From the cell containing the given text, extract its center point as [x, y] coordinate. 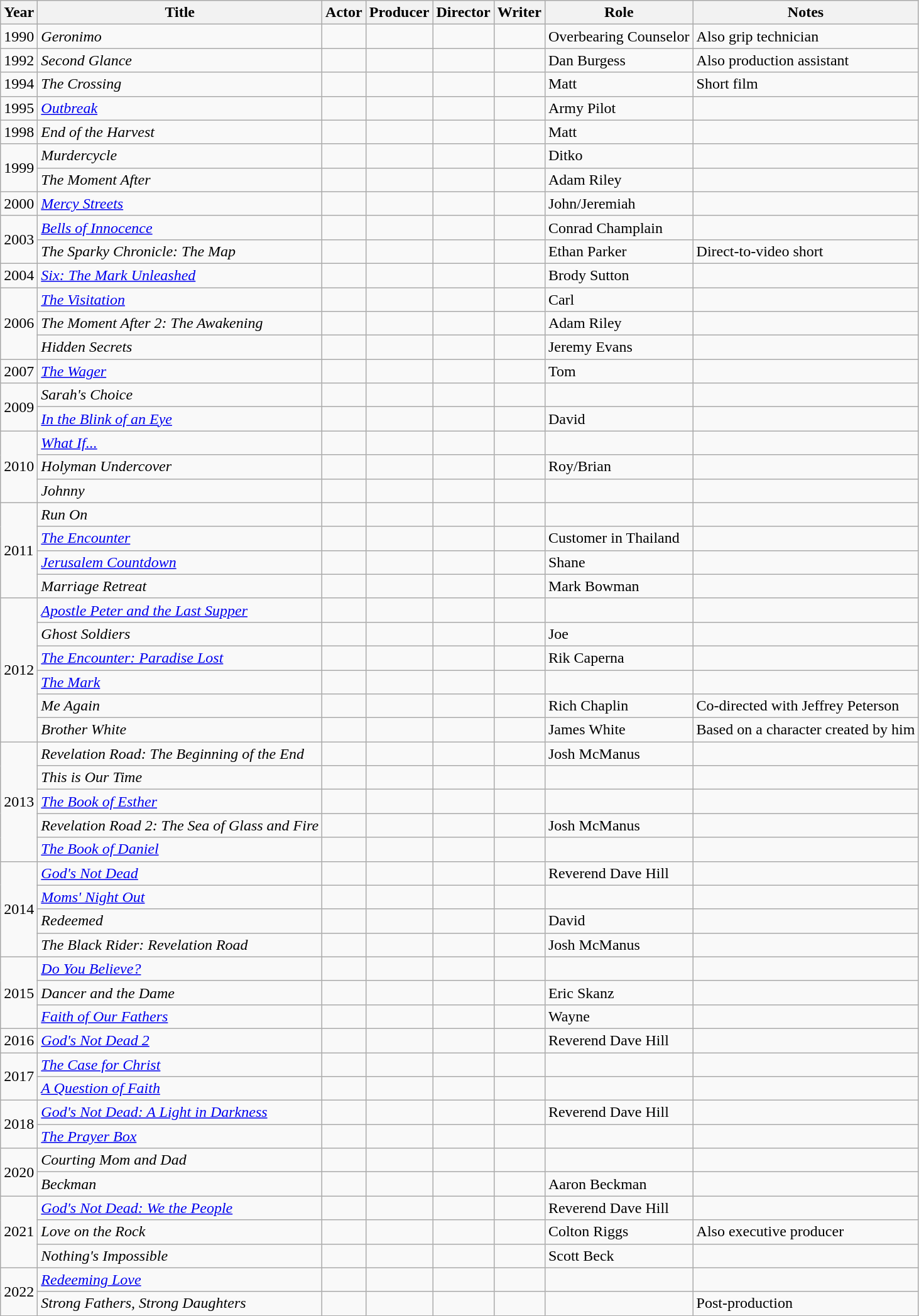
1995 [19, 108]
Murdercycle [180, 156]
1998 [19, 132]
The Sparky Chronicle: The Map [180, 251]
Director [464, 13]
Also production assistant [805, 60]
Revelation Road: The Beginning of the End [180, 754]
Courting Mom and Dad [180, 1160]
Ghost Soldiers [180, 634]
The Book of Esther [180, 802]
The Encounter [180, 538]
Mercy Streets [180, 204]
Tom [619, 371]
Writer [519, 13]
Eric Skanz [619, 992]
2009 [19, 407]
End of the Harvest [180, 132]
Conrad Champlain [619, 227]
Role [619, 13]
Moms' Night Out [180, 897]
Hidden Secrets [180, 347]
2006 [19, 324]
Scott Beck [619, 1256]
The Mark [180, 682]
Love on the Rock [180, 1232]
2013 [19, 802]
Based on a character created by him [805, 730]
The Book of Daniel [180, 849]
Six: The Mark Unleashed [180, 275]
Army Pilot [619, 108]
Short film [805, 84]
Brother White [180, 730]
Joe [619, 634]
The Visitation [180, 300]
Dancer and the Dame [180, 992]
Co-directed with Jeffrey Peterson [805, 706]
Actor [344, 13]
Rich Chaplin [619, 706]
The Crossing [180, 84]
Notes [805, 13]
Nothing's Impossible [180, 1256]
Jerusalem Countdown [180, 562]
Aaron Beckman [619, 1184]
Customer in Thailand [619, 538]
Beckman [180, 1184]
Ditko [619, 156]
The Prayer Box [180, 1136]
James White [619, 730]
2015 [19, 992]
A Question of Faith [180, 1089]
2003 [19, 239]
Second Glance [180, 60]
1990 [19, 36]
Overbearing Counselor [619, 36]
Strong Fathers, Strong Daughters [180, 1303]
This is Our Time [180, 778]
Mark Bowman [619, 586]
The Wager [180, 371]
What If... [180, 443]
Marriage Retreat [180, 586]
Rik Caperna [619, 658]
Outbreak [180, 108]
John/Jeremiah [619, 204]
God's Not Dead 2 [180, 1040]
Johnny [180, 491]
God's Not Dead: We the People [180, 1208]
Colton Riggs [619, 1232]
2020 [19, 1172]
2016 [19, 1040]
1999 [19, 168]
Bells of Innocence [180, 227]
Brody Sutton [619, 275]
Jeremy Evans [619, 347]
1992 [19, 60]
Wayne [619, 1016]
2011 [19, 550]
Revelation Road 2: The Sea of Glass and Fire [180, 825]
Redeeming Love [180, 1280]
The Moment After 2: The Awakening [180, 324]
Me Again [180, 706]
2007 [19, 371]
Roy/Brian [619, 467]
Producer [400, 13]
Ethan Parker [619, 251]
Post-production [805, 1303]
Geronimo [180, 36]
Also executive producer [805, 1232]
2010 [19, 467]
Direct-to-video short [805, 251]
The Moment After [180, 180]
Do You Believe? [180, 969]
God's Not Dead [180, 873]
In the Blink of an Eye [180, 419]
Redeemed [180, 921]
2021 [19, 1232]
Faith of Our Fathers [180, 1016]
2004 [19, 275]
Carl [619, 300]
Also grip technician [805, 36]
God's Not Dead: A Light in Darkness [180, 1112]
2022 [19, 1292]
Year [19, 13]
The Black Rider: Revelation Road [180, 945]
1994 [19, 84]
Title [180, 13]
2017 [19, 1077]
Apostle Peter and the Last Supper [180, 610]
Dan Burgess [619, 60]
2012 [19, 670]
The Case for Christ [180, 1065]
2014 [19, 909]
2000 [19, 204]
Shane [619, 562]
The Encounter: Paradise Lost [180, 658]
Holyman Undercover [180, 467]
2018 [19, 1124]
Run On [180, 514]
Sarah's Choice [180, 395]
